Search for the cell housing the specified text and yield its (X, Y) center coordinate. 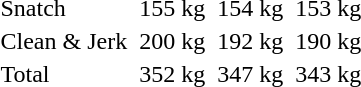
200 kg (172, 41)
192 kg (250, 41)
